Find where the given text appears and provide that cell's center as [X, Y] coordinate. 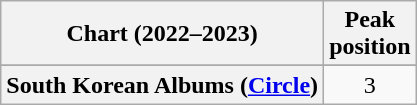
South Korean Albums (Circle) [162, 85]
3 [370, 85]
Chart (2022–2023) [162, 34]
Peakposition [370, 34]
